Pinpoint the cell where the given text exists, returning its (x, y) midpoint coordinate. 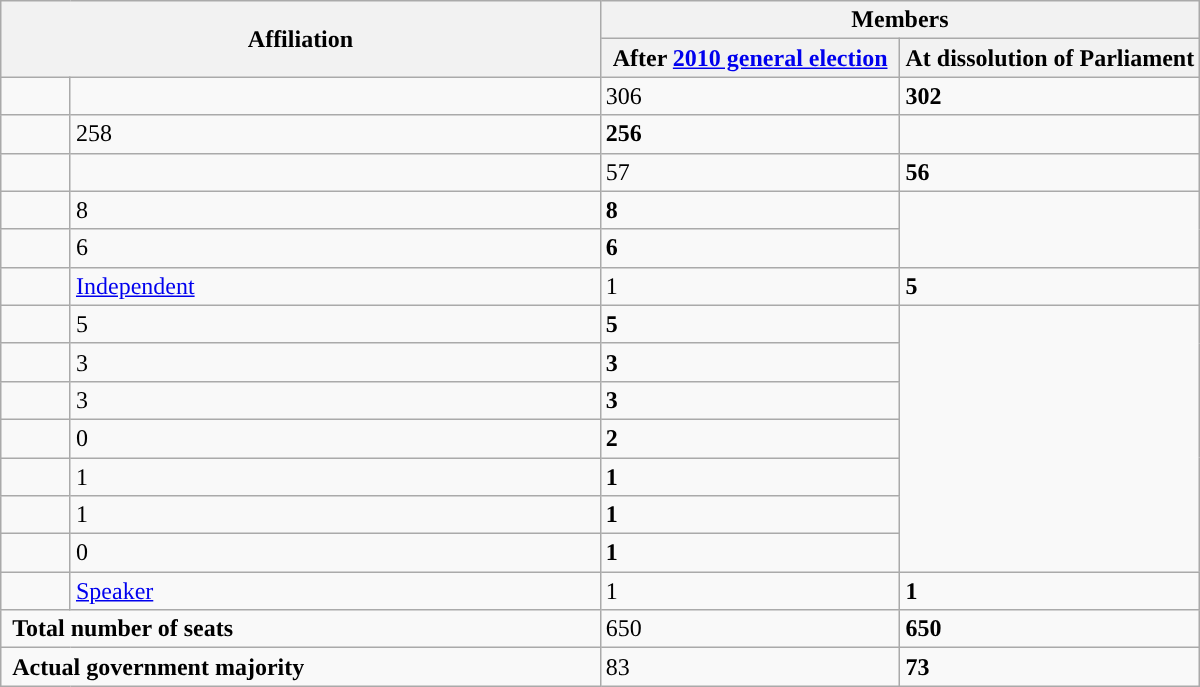
Speaker (335, 591)
73 (1050, 667)
306 (750, 96)
258 (335, 134)
57 (750, 172)
256 (750, 134)
2 (750, 438)
After 2010 general election (750, 58)
302 (1050, 96)
Members (900, 20)
56 (1050, 172)
Total number of seats (300, 629)
Actual government majority (300, 667)
Independent (335, 286)
At dissolution of Parliament (1050, 58)
83 (750, 667)
Affiliation (300, 39)
